Detect which cell encompasses the target text, then output its (x, y) center coordinate. 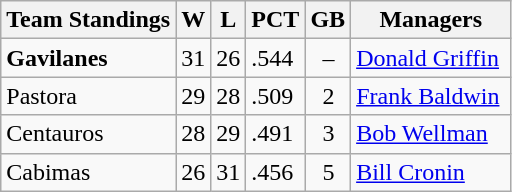
L (228, 20)
Frank Baldwin (431, 96)
PCT (276, 20)
.544 (276, 58)
Cabimas (88, 172)
Donald Griffin (431, 58)
.456 (276, 172)
3 (328, 134)
Team Standings (88, 20)
Gavilanes (88, 58)
W (194, 20)
Pastora (88, 96)
Bill Cronin (431, 172)
2 (328, 96)
Bob Wellman (431, 134)
Centauros (88, 134)
– (328, 58)
.491 (276, 134)
GB (328, 20)
5 (328, 172)
Managers (431, 20)
.509 (276, 96)
